Locate the cell with the specified text and output its (x, y) center coordinate. 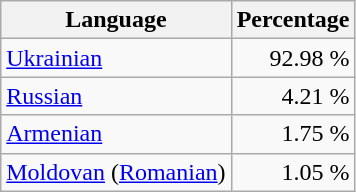
1.75 % (293, 134)
Language (116, 20)
4.21 % (293, 96)
Percentage (293, 20)
Armenian (116, 134)
92.98 % (293, 58)
1.05 % (293, 172)
Moldovan (Romanian) (116, 172)
Russian (116, 96)
Ukrainian (116, 58)
